Return the [X, Y] coordinate for the center point of the cell that contains the specified text.  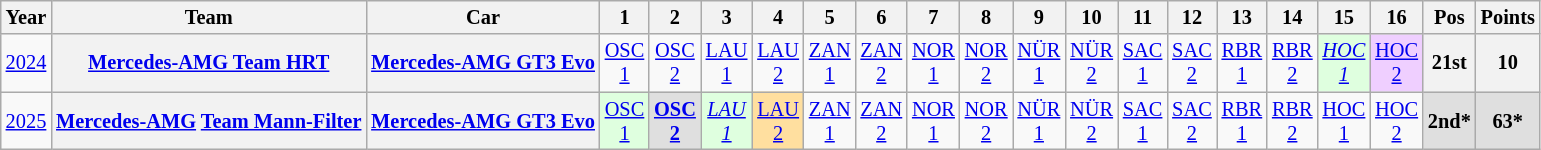
16 [1396, 17]
63* [1508, 121]
8 [986, 17]
Car [483, 17]
4 [778, 17]
5 [830, 17]
6 [881, 17]
11 [1142, 17]
Points [1508, 17]
Mercedes-AMG Team Mann-Filter [208, 121]
3 [727, 17]
2 [675, 17]
15 [1344, 17]
Pos [1450, 17]
9 [1038, 17]
14 [1292, 17]
2025 [26, 121]
2nd* [1450, 121]
Year [26, 17]
7 [934, 17]
Mercedes-AMG Team HRT [208, 63]
12 [1192, 17]
13 [1242, 17]
2024 [26, 63]
1 [624, 17]
21st [1450, 63]
Team [208, 17]
